Locate the cell with the specified text and output its (x, y) center coordinate. 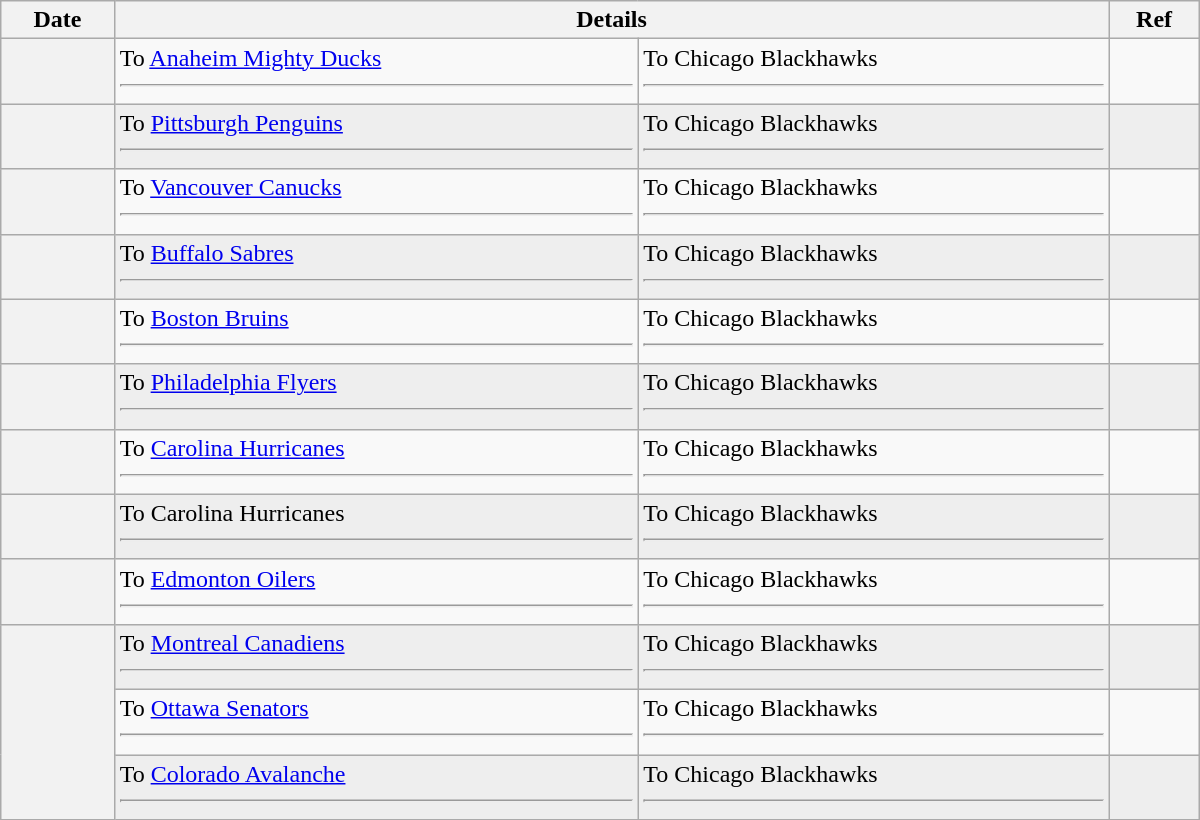
Details (612, 20)
To Anaheim Mighty Ducks (376, 72)
To Boston Bruins (376, 332)
To Colorado Avalanche (376, 786)
To Montreal Canadiens (376, 656)
Date (58, 20)
Ref (1154, 20)
To Ottawa Senators (376, 722)
To Philadelphia Flyers (376, 396)
To Vancouver Canucks (376, 202)
To Buffalo Sabres (376, 266)
To Pittsburgh Penguins (376, 136)
To Edmonton Oilers (376, 592)
